Identify which cell holds the provided text, then report its (X, Y) central coordinate. 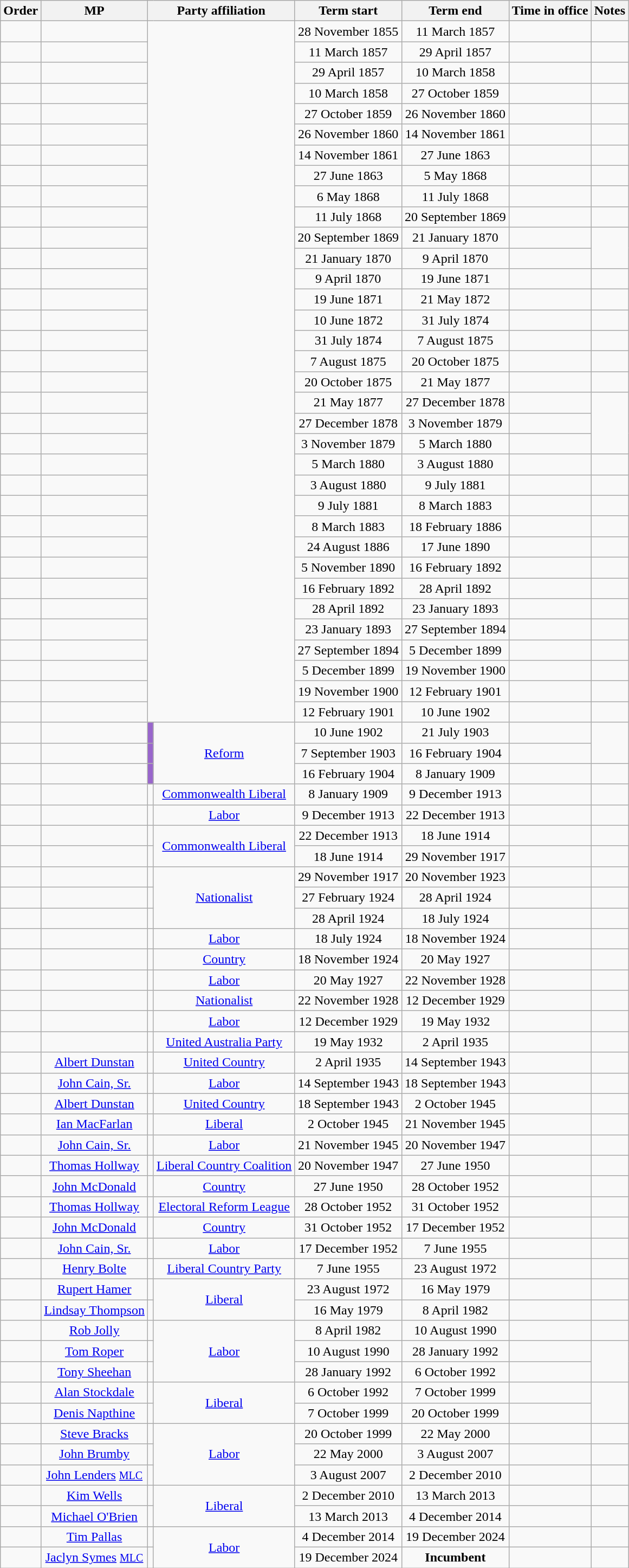
Steve Bracks (94, 1434)
5 May 1868 (456, 176)
Incumbent (456, 1557)
Denis Napthine (94, 1413)
27 February 1924 (348, 897)
24 August 1886 (348, 547)
Tony Sheehan (94, 1372)
17 June 1890 (456, 547)
Order (21, 11)
Time in office (550, 11)
Michael O'Brien (94, 1516)
21 May 1872 (456, 300)
Reform (224, 753)
Tom Roper (94, 1351)
Henry Bolte (94, 1269)
20 November 1923 (456, 877)
7 September 1903 (348, 753)
Rob Jolly (94, 1331)
Liberal Country Party (224, 1269)
United Australia Party (224, 1042)
Ian MacFarlan (94, 1124)
John Brumby (94, 1454)
Liberal Country Coalition (224, 1165)
5 November 1890 (348, 567)
Alan Stockdale (94, 1392)
Term end (456, 11)
21 July 1903 (456, 733)
10 June 1872 (348, 320)
Term start (348, 11)
Lindsay Thompson (94, 1310)
6 May 1868 (348, 196)
28 November 1855 (348, 31)
Party affiliation (221, 11)
John Lenders MLC (94, 1475)
Notes (609, 11)
Electoral Reform League (224, 1207)
Tim Pallas (94, 1537)
Rupert Hamer (94, 1290)
MP (94, 11)
Kim Wells (94, 1495)
Jaclyn Symes MLC (94, 1557)
18 February 1886 (456, 526)
